Output the (x, y) coordinate of the center of the cell containing the given text.  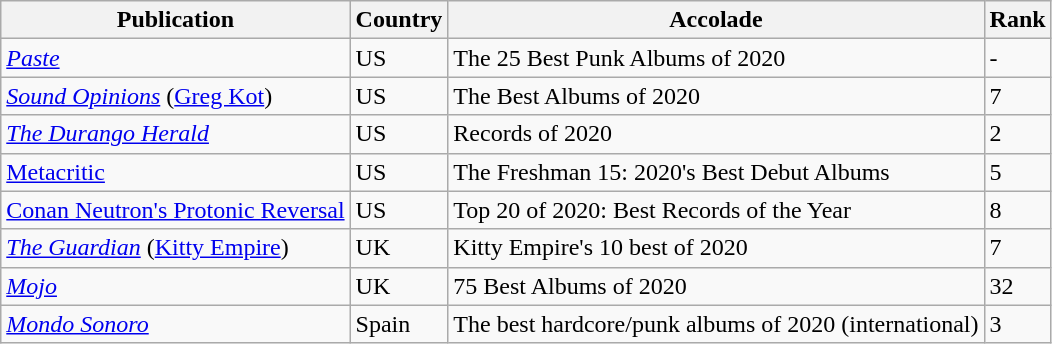
The Freshman 15: 2020's Best Debut Albums (716, 172)
The best hardcore/punk albums of 2020 (international) (716, 324)
The Guardian (Kitty Empire) (176, 248)
Paste (176, 58)
Rank (1018, 20)
Spain (399, 324)
Accolade (716, 20)
The Best Albums of 2020 (716, 96)
Mondo Sonoro (176, 324)
Metacritic (176, 172)
75 Best Albums of 2020 (716, 286)
Top 20 of 2020: Best Records of the Year (716, 210)
The 25 Best Punk Albums of 2020 (716, 58)
3 (1018, 324)
2 (1018, 134)
5 (1018, 172)
Sound Opinions (Greg Kot) (176, 96)
8 (1018, 210)
Publication (176, 20)
Country (399, 20)
Mojo (176, 286)
Kitty Empire's 10 best of 2020 (716, 248)
Records of 2020 (716, 134)
- (1018, 58)
Conan Neutron's Protonic Reversal (176, 210)
The Durango Herald (176, 134)
32 (1018, 286)
